Return [X, Y] of the center of cell containing provided text 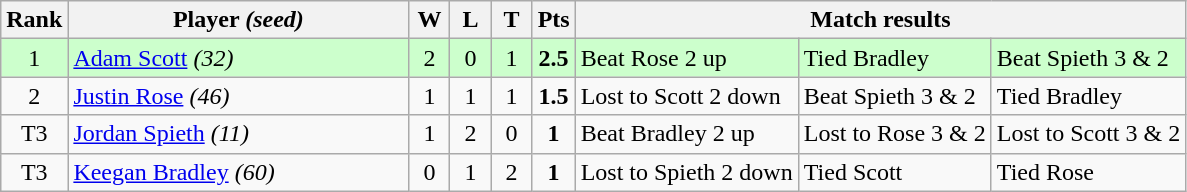
1.5 [554, 96]
Pts [554, 20]
Jordan Spieth (11) [238, 134]
L [470, 20]
2.5 [554, 58]
Justin Rose (46) [238, 96]
Lost to Scott 2 down [686, 96]
W [430, 20]
Match results [880, 20]
Keegan Bradley (60) [238, 172]
Tied Scott [894, 172]
Player (seed) [238, 20]
Lost to Spieth 2 down [686, 172]
T [512, 20]
Tied Rose [1088, 172]
Beat Bradley 2 up [686, 134]
Rank [34, 20]
Lost to Scott 3 & 2 [1088, 134]
Adam Scott (32) [238, 58]
Lost to Rose 3 & 2 [894, 134]
Beat Rose 2 up [686, 58]
